Identify which cell holds the provided text, then report its [x, y] central coordinate. 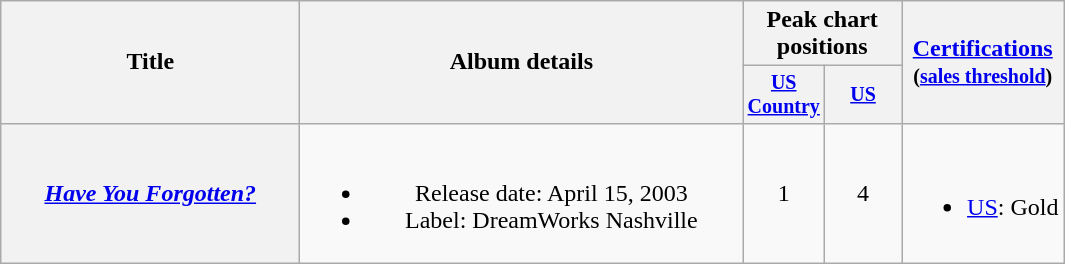
Title [150, 62]
Peak chart positions [822, 34]
US [864, 94]
Album details [522, 62]
4 [864, 193]
Release date: April 15, 2003Label: DreamWorks Nashville [522, 193]
Certifications(sales threshold) [983, 62]
US Country [784, 94]
1 [784, 193]
US: Gold [983, 193]
Have You Forgotten? [150, 193]
